Capture the cell that displays the provided text and extract its (X, Y) central coordinate. 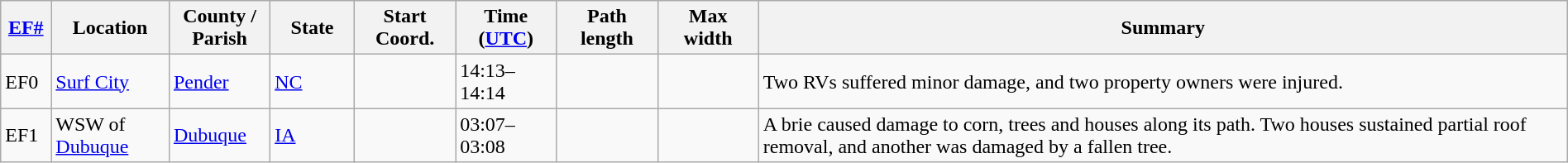
EF1 (26, 136)
Max width (708, 28)
Summary (1163, 28)
EF# (26, 28)
Location (111, 28)
Path length (607, 28)
EF0 (26, 81)
Dubuque (219, 136)
03:07–03:08 (506, 136)
Pender (219, 81)
IA (313, 136)
WSW of Dubuque (111, 136)
State (313, 28)
A brie caused damage to corn, trees and houses along its path. Two houses sustained partial roof removal, and another was damaged by a fallen tree. (1163, 136)
County / Parish (219, 28)
Two RVs suffered minor damage, and two property owners were injured. (1163, 81)
Surf City (111, 81)
Start Coord. (404, 28)
NC (313, 81)
14:13–14:14 (506, 81)
Time (UTC) (506, 28)
